Provide the [x, y] coordinate of the cell's center where the given text is located.  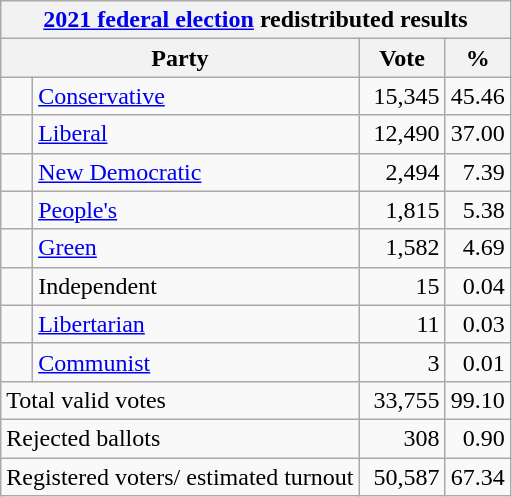
45.46 [478, 96]
7.39 [478, 172]
% [478, 58]
0.03 [478, 324]
Green [196, 248]
Rejected ballots [180, 438]
People's [196, 210]
New Democratic [196, 172]
1,815 [402, 210]
Conservative [196, 96]
5.38 [478, 210]
50,587 [402, 477]
4.69 [478, 248]
1,582 [402, 248]
11 [402, 324]
67.34 [478, 477]
0.90 [478, 438]
12,490 [402, 134]
Liberal [196, 134]
Registered voters/ estimated turnout [180, 477]
99.10 [478, 400]
3 [402, 362]
15,345 [402, 96]
33,755 [402, 400]
Independent [196, 286]
0.04 [478, 286]
Vote [402, 58]
308 [402, 438]
Libertarian [196, 324]
0.01 [478, 362]
Communist [196, 362]
2,494 [402, 172]
37.00 [478, 134]
15 [402, 286]
Party [180, 58]
2021 federal election redistributed results [256, 20]
Total valid votes [180, 400]
